Detect which cell encompasses the target text, then output its [X, Y] center coordinate. 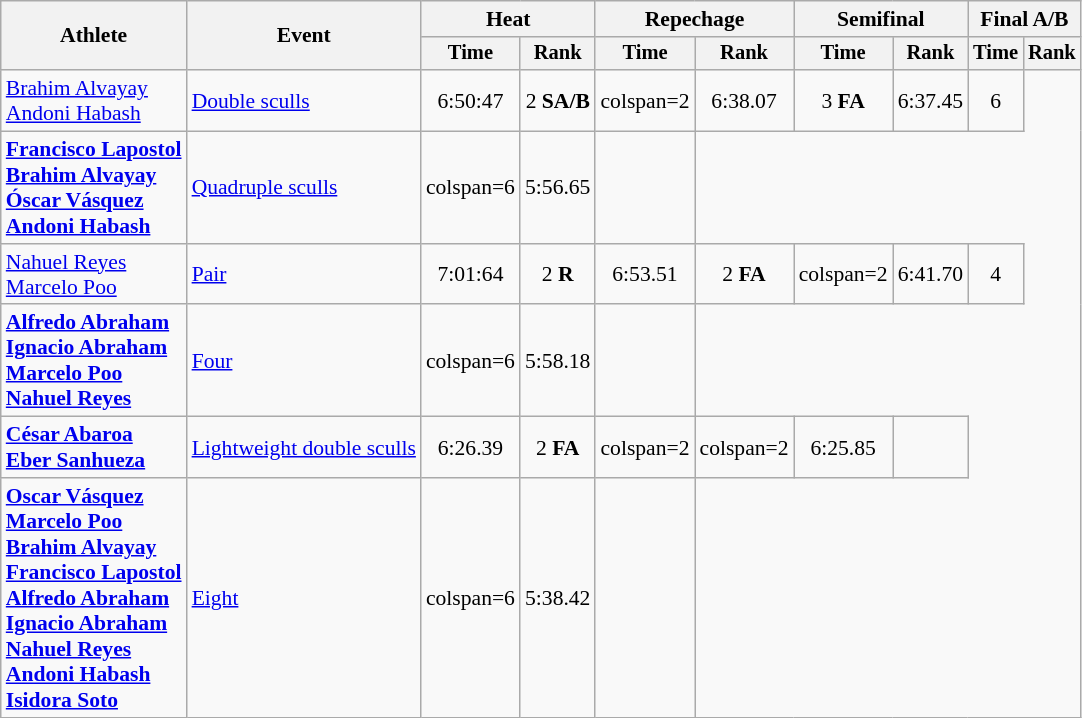
Heat [508, 19]
5:56.65 [558, 188]
Athlete [94, 36]
Final A/B [1024, 19]
4 [996, 274]
Francisco LapostolBrahim AlvayayÓscar VásquezAndoni Habash [94, 188]
2 R [558, 274]
6:25.85 [844, 448]
Brahim AlvayayAndoni Habash [94, 100]
6:37.45 [930, 100]
Eight [304, 598]
5:58.18 [558, 361]
Pair [304, 274]
6:41.70 [930, 274]
César AbaroaEber Sanhueza [94, 448]
Semifinal [882, 19]
Event [304, 36]
6:53.51 [644, 274]
6:26.39 [470, 448]
2 SA/B [558, 100]
Lightweight double sculls [304, 448]
6:38.07 [744, 100]
Alfredo AbrahamIgnacio AbrahamMarcelo PooNahuel Reyes [94, 361]
Double sculls [304, 100]
3 FA [844, 100]
Oscar VásquezMarcelo PooBrahim AlvayayFrancisco LapostolAlfredo AbrahamIgnacio AbrahamNahuel ReyesAndoni HabashIsidora Soto [94, 598]
Four [304, 361]
Repechage [694, 19]
Quadruple sculls [304, 188]
5:38.42 [558, 598]
7:01:64 [470, 274]
Nahuel ReyesMarcelo Poo [94, 274]
6 [996, 100]
6:50:47 [470, 100]
